Extract the (X, Y) coordinate from the center of the cell holding the provided text.  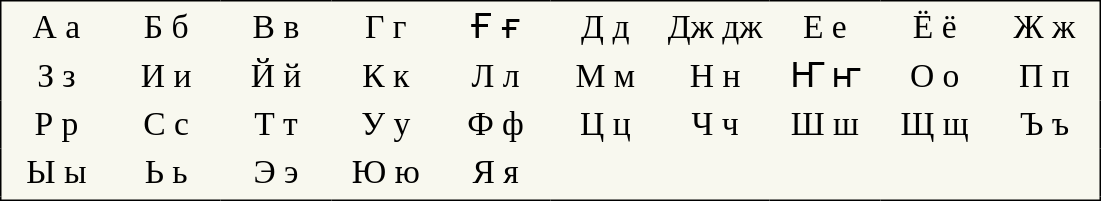
Е е (825, 26)
Т т (276, 124)
Ц ц (605, 124)
Ф ф (496, 124)
О о (935, 76)
П п (1046, 76)
Щ щ (935, 124)
Ж ж (1046, 26)
Н н (715, 76)
Дж дж (715, 26)
Л л (496, 76)
Ш ш (825, 124)
В в (276, 26)
Ь ь (166, 172)
А а (56, 26)
С с (166, 124)
Г г (386, 26)
Ҥ ҥ (825, 76)
Й й (276, 76)
Э э (276, 172)
Р р (56, 124)
Ю ю (386, 172)
Ъ ъ (1046, 124)
З з (56, 76)
Ғ ғ (496, 26)
М м (605, 76)
Ё ё (935, 26)
У у (386, 124)
Б б (166, 26)
Я я (496, 172)
К к (386, 76)
Ы ы (56, 172)
И и (166, 76)
Д д (605, 26)
Ч ч (715, 124)
